Search for the cell housing the specified text and yield its (X, Y) center coordinate. 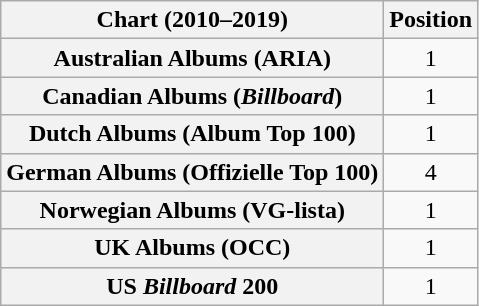
Australian Albums (ARIA) (192, 58)
Dutch Albums (Album Top 100) (192, 134)
4 (431, 172)
Position (431, 20)
Canadian Albums (Billboard) (192, 96)
Norwegian Albums (VG-lista) (192, 210)
US Billboard 200 (192, 286)
Chart (2010–2019) (192, 20)
UK Albums (OCC) (192, 248)
German Albums (Offizielle Top 100) (192, 172)
